Scan for the cell matching the given text and deliver its [x, y] coordinate at center. 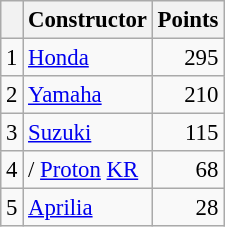
Aprilia [88, 208]
Points [188, 20]
295 [188, 58]
/ Proton KR [88, 170]
Suzuki [88, 133]
5 [12, 208]
1 [12, 58]
28 [188, 208]
210 [188, 95]
Honda [88, 58]
4 [12, 170]
3 [12, 133]
115 [188, 133]
Yamaha [88, 95]
Constructor [88, 20]
68 [188, 170]
2 [12, 95]
